Determine the [x, y] coordinate at the center of the cell enclosing the given text.  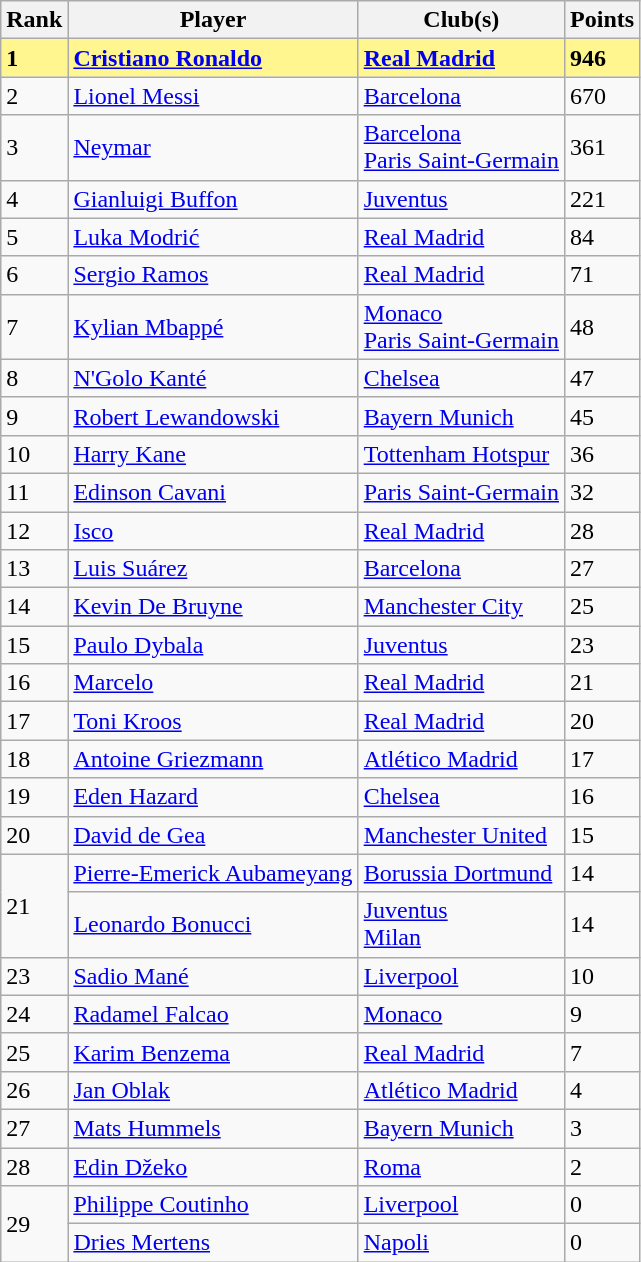
Paris Saint-Germain [461, 492]
Dries Mertens [213, 1243]
5 [34, 237]
Karim Benzema [213, 1052]
David de Gea [213, 835]
670 [602, 96]
13 [34, 569]
Neymar [213, 148]
N'Golo Kanté [213, 378]
Manchester City [461, 607]
Kylian Mbappé [213, 326]
6 [34, 275]
48 [602, 326]
Borussia Dortmund [461, 873]
Edinson Cavani [213, 492]
221 [602, 199]
32 [602, 492]
Eden Hazard [213, 797]
Roma [461, 1167]
29 [34, 1224]
Antoine Griezmann [213, 759]
24 [34, 1014]
1 [34, 58]
Cristiano Ronaldo [213, 58]
84 [602, 237]
Marcelo [213, 683]
Napoli [461, 1243]
Gianluigi Buffon [213, 199]
Mats Hummels [213, 1128]
Juventus Milan [461, 924]
Points [602, 20]
Tottenham Hotspur [461, 454]
Kevin De Bruyne [213, 607]
11 [34, 492]
8 [34, 378]
Robert Lewandowski [213, 416]
Sergio Ramos [213, 275]
Monaco Paris Saint-Germain [461, 326]
Barcelona Paris Saint-Germain [461, 148]
Luka Modrić [213, 237]
Harry Kane [213, 454]
Club(s) [461, 20]
Edin Džeko [213, 1167]
Radamel Falcao [213, 1014]
Toni Kroos [213, 721]
Paulo Dybala [213, 645]
45 [602, 416]
Monaco [461, 1014]
Manchester United [461, 835]
Sadio Mané [213, 976]
Isco [213, 531]
Leonardo Bonucci [213, 924]
71 [602, 275]
12 [34, 531]
18 [34, 759]
361 [602, 148]
19 [34, 797]
Pierre-Emerick Aubameyang [213, 873]
Lionel Messi [213, 96]
26 [34, 1090]
Philippe Coutinho [213, 1205]
Player [213, 20]
47 [602, 378]
946 [602, 58]
Rank [34, 20]
Luis Suárez [213, 569]
Jan Oblak [213, 1090]
36 [602, 454]
